Output the (x, y) coordinate of the center of the cell containing the given text.  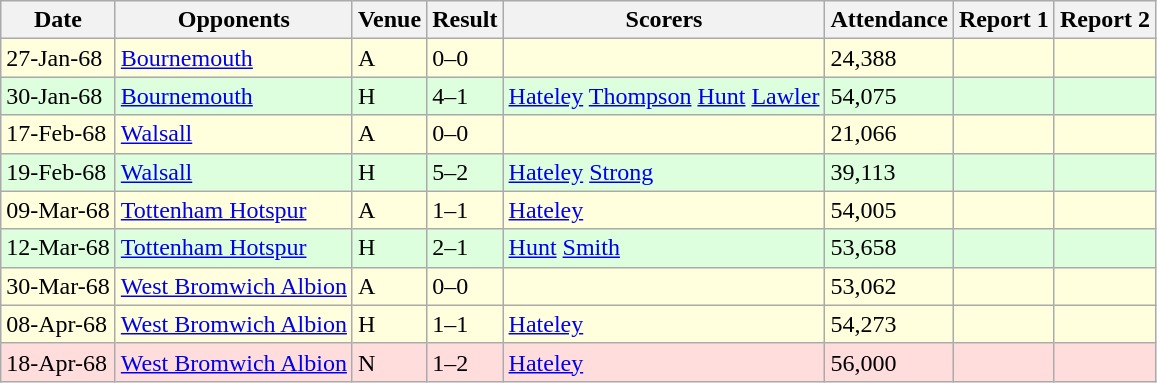
19-Feb-68 (58, 172)
24,388 (889, 58)
21,066 (889, 134)
39,113 (889, 172)
54,273 (889, 324)
Attendance (889, 20)
53,658 (889, 248)
08-Apr-68 (58, 324)
2–1 (465, 248)
53,062 (889, 286)
Report 1 (1004, 20)
Hateley Thompson Hunt Lawler (664, 96)
5–2 (465, 172)
Hateley Strong (664, 172)
Opponents (234, 20)
27-Jan-68 (58, 58)
17-Feb-68 (58, 134)
Result (465, 20)
18-Apr-68 (58, 362)
56,000 (889, 362)
12-Mar-68 (58, 248)
Report 2 (1104, 20)
Hunt Smith (664, 248)
30-Mar-68 (58, 286)
30-Jan-68 (58, 96)
Venue (389, 20)
N (389, 362)
Scorers (664, 20)
54,005 (889, 210)
Date (58, 20)
09-Mar-68 (58, 210)
1–2 (465, 362)
54,075 (889, 96)
4–1 (465, 96)
